Return (X, Y) of the center of cell containing provided text 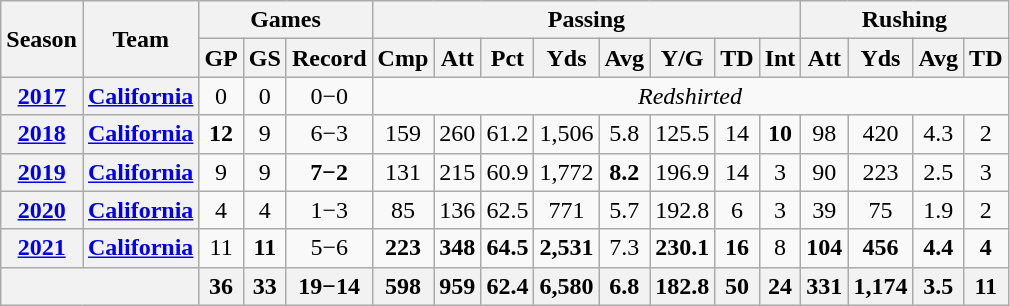
7−2 (329, 172)
6,580 (566, 286)
62.4 (508, 286)
215 (458, 172)
Season (42, 39)
Record (329, 58)
24 (780, 286)
GS (264, 58)
1,174 (880, 286)
2020 (42, 210)
456 (880, 248)
Cmp (403, 58)
62.5 (508, 210)
1.9 (938, 210)
182.8 (682, 286)
Rushing (904, 20)
Int (780, 58)
Y/G (682, 58)
10 (780, 134)
5.7 (624, 210)
75 (880, 210)
19−14 (329, 286)
348 (458, 248)
39 (824, 210)
7.3 (624, 248)
420 (880, 134)
8.2 (624, 172)
60.9 (508, 172)
598 (403, 286)
2,531 (566, 248)
98 (824, 134)
GP (221, 58)
192.8 (682, 210)
33 (264, 286)
959 (458, 286)
260 (458, 134)
159 (403, 134)
1,506 (566, 134)
6−3 (329, 134)
8 (780, 248)
1−3 (329, 210)
136 (458, 210)
Passing (586, 20)
2018 (42, 134)
1,772 (566, 172)
90 (824, 172)
331 (824, 286)
4.3 (938, 134)
Games (286, 20)
36 (221, 286)
230.1 (682, 248)
Pct (508, 58)
12 (221, 134)
6.8 (624, 286)
85 (403, 210)
104 (824, 248)
5−6 (329, 248)
16 (737, 248)
125.5 (682, 134)
771 (566, 210)
131 (403, 172)
0−0 (329, 96)
Redshirted (690, 96)
6 (737, 210)
Team (140, 39)
3.5 (938, 286)
64.5 (508, 248)
61.2 (508, 134)
4.4 (938, 248)
2017 (42, 96)
2.5 (938, 172)
5.8 (624, 134)
196.9 (682, 172)
50 (737, 286)
2019 (42, 172)
2021 (42, 248)
